Return the (X, Y) coordinate for the center point of the cell that contains the specified text.  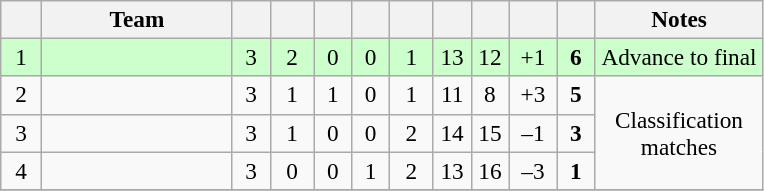
Team (138, 19)
Classification matches (679, 132)
–3 (533, 170)
6 (576, 57)
12 (490, 57)
–1 (533, 133)
8 (490, 95)
14 (452, 133)
5 (576, 95)
+3 (533, 95)
11 (452, 95)
+1 (533, 57)
Notes (679, 19)
15 (490, 133)
16 (490, 170)
Advance to final (679, 57)
4 (22, 170)
